For the text-containing cell, return its midpoint in [X, Y] coordinate format. 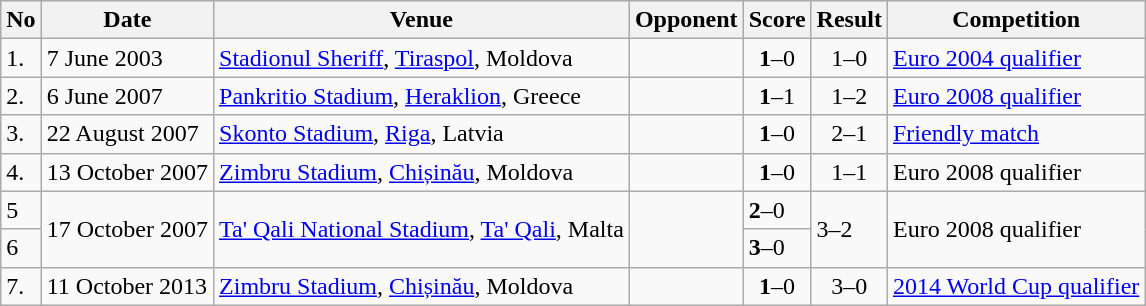
3. [21, 134]
7 June 2003 [127, 58]
No [21, 20]
2014 World Cup qualifier [1016, 286]
11 October 2013 [127, 286]
Pankritio Stadium, Heraklion, Greece [422, 96]
Friendly match [1016, 134]
6 June 2007 [127, 96]
5 [21, 210]
Stadionul Sheriff, Tiraspol, Moldova [422, 58]
Skonto Stadium, Riga, Latvia [422, 134]
Ta' Qali National Stadium, Ta' Qali, Malta [422, 229]
Competition [1016, 20]
2. [21, 96]
17 October 2007 [127, 229]
Euro 2004 qualifier [1016, 58]
6 [21, 248]
22 August 2007 [127, 134]
7. [21, 286]
Venue [422, 20]
1. [21, 58]
2–0 [777, 210]
3–2 [849, 229]
Result [849, 20]
13 October 2007 [127, 172]
1–2 [849, 96]
4. [21, 172]
Date [127, 20]
2–1 [849, 134]
Opponent [686, 20]
Score [777, 20]
